Identify which cell holds the provided text, then report its (x, y) central coordinate. 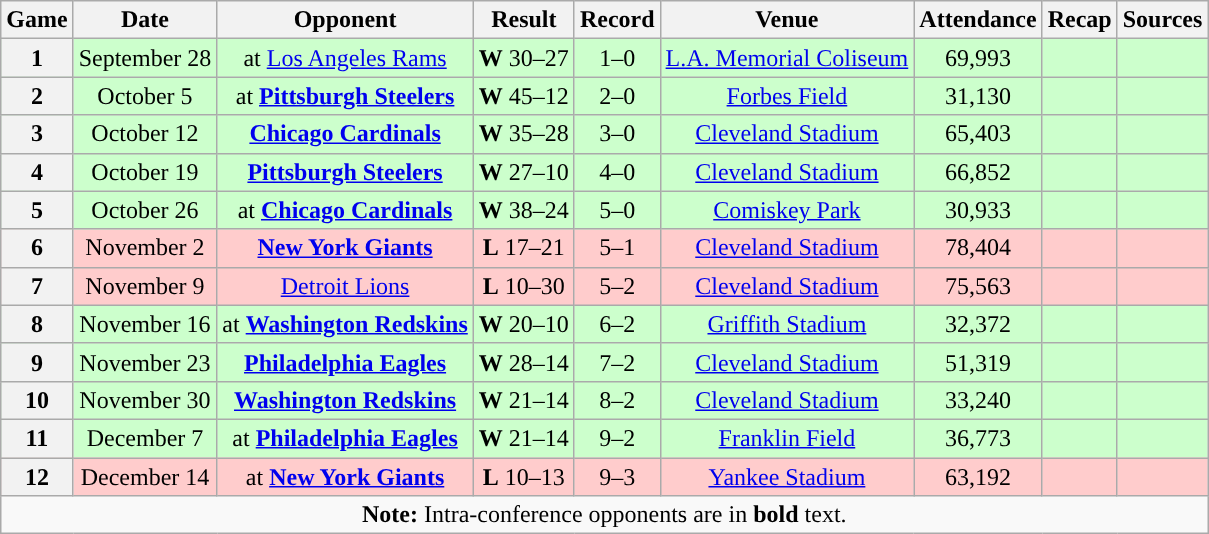
31,130 (978, 96)
November 9 (145, 286)
Opponent (345, 20)
at Philadelphia Eagles (345, 438)
Franklin Field (787, 438)
W 38–24 (524, 210)
Griffith Stadium (787, 324)
at Washington Redskins (345, 324)
9–2 (617, 438)
October 19 (145, 172)
W 20–10 (524, 324)
October 5 (145, 96)
at New York Giants (345, 477)
Attendance (978, 20)
Comiskey Park (787, 210)
Result (524, 20)
6–2 (617, 324)
Venue (787, 20)
at Los Angeles Rams (345, 58)
66,852 (978, 172)
12 (37, 477)
L 17–21 (524, 248)
10 (37, 400)
5–0 (617, 210)
October 12 (145, 134)
Recap (1080, 20)
32,372 (978, 324)
at Chicago Cardinals (345, 210)
1–0 (617, 58)
11 (37, 438)
Sources (1162, 20)
Date (145, 20)
4–0 (617, 172)
9–3 (617, 477)
9 (37, 362)
2–0 (617, 96)
W 35–28 (524, 134)
November 30 (145, 400)
Game (37, 20)
7–2 (617, 362)
69,993 (978, 58)
2 (37, 96)
Chicago Cardinals (345, 134)
36,773 (978, 438)
3–0 (617, 134)
November 23 (145, 362)
Washington Redskins (345, 400)
W 28–14 (524, 362)
L 10–13 (524, 477)
33,240 (978, 400)
W 30–27 (524, 58)
8 (37, 324)
5–2 (617, 286)
5 (37, 210)
L.A. Memorial Coliseum (787, 58)
3 (37, 134)
November 2 (145, 248)
Yankee Stadium (787, 477)
63,192 (978, 477)
New York Giants (345, 248)
8–2 (617, 400)
78,404 (978, 248)
30,933 (978, 210)
7 (37, 286)
51,319 (978, 362)
1 (37, 58)
October 26 (145, 210)
Pittsburgh Steelers (345, 172)
W 27–10 (524, 172)
Record (617, 20)
Philadelphia Eagles (345, 362)
November 16 (145, 324)
6 (37, 248)
Forbes Field (787, 96)
4 (37, 172)
75,563 (978, 286)
65,403 (978, 134)
L 10–30 (524, 286)
December 7 (145, 438)
5–1 (617, 248)
September 28 (145, 58)
Note: Intra-conference opponents are in bold text. (604, 515)
W 45–12 (524, 96)
Detroit Lions (345, 286)
December 14 (145, 477)
at Pittsburgh Steelers (345, 96)
